Capture the cell that displays the provided text and extract its [X, Y] central coordinate. 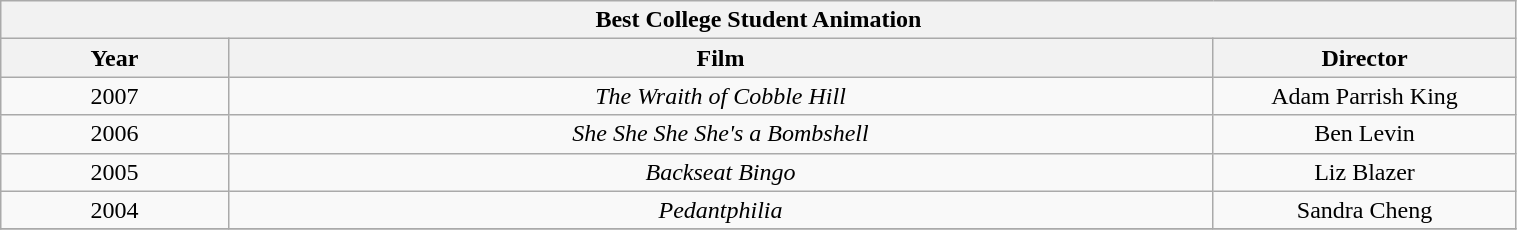
2004 [114, 210]
Liz Blazer [1364, 172]
Best College Student Animation [758, 20]
2005 [114, 172]
The Wraith of Cobble Hill [720, 96]
Director [1364, 58]
Film [720, 58]
Sandra Cheng [1364, 210]
She She She She's a Bombshell [720, 134]
Ben Levin [1364, 134]
Adam Parrish King [1364, 96]
Backseat Bingo [720, 172]
2006 [114, 134]
Pedantphilia [720, 210]
Year [114, 58]
2007 [114, 96]
